Provide the [X, Y] coordinate of the cell's center where the given text is located.  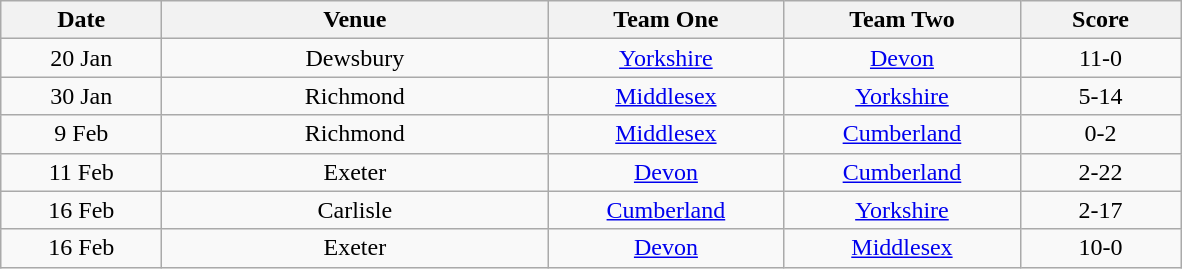
Dewsbury [355, 58]
Team Two [902, 20]
Carlisle [355, 210]
Venue [355, 20]
Score [1100, 20]
20 Jan [82, 58]
Date [82, 20]
2-22 [1100, 172]
30 Jan [82, 96]
2-17 [1100, 210]
11 Feb [82, 172]
10-0 [1100, 248]
0-2 [1100, 134]
5-14 [1100, 96]
11-0 [1100, 58]
9 Feb [82, 134]
Team One [666, 20]
